Scan for the cell matching the given text and deliver its (x, y) coordinate at center. 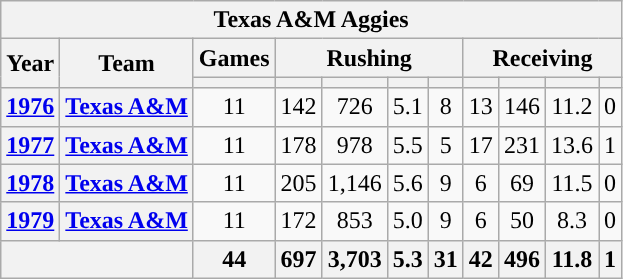
11.2 (572, 107)
Rushing (369, 58)
5.1 (408, 107)
31 (446, 259)
5.5 (408, 145)
50 (522, 221)
8 (446, 107)
726 (354, 107)
1976 (30, 107)
172 (298, 221)
3,703 (354, 259)
17 (480, 145)
178 (298, 145)
44 (234, 259)
205 (298, 183)
8.3 (572, 221)
853 (354, 221)
Texas A&M Aggies (312, 20)
Team (127, 64)
697 (298, 259)
5.3 (408, 259)
231 (522, 145)
978 (354, 145)
Receiving (542, 58)
1,146 (354, 183)
11.5 (572, 183)
1978 (30, 183)
1979 (30, 221)
142 (298, 107)
13 (480, 107)
5 (446, 145)
496 (522, 259)
1977 (30, 145)
5.6 (408, 183)
Games (234, 58)
13.6 (572, 145)
11.8 (572, 259)
5.0 (408, 221)
69 (522, 183)
146 (522, 107)
Year (30, 64)
42 (480, 259)
